Find where the given text appears and provide that cell's center as [x, y] coordinate. 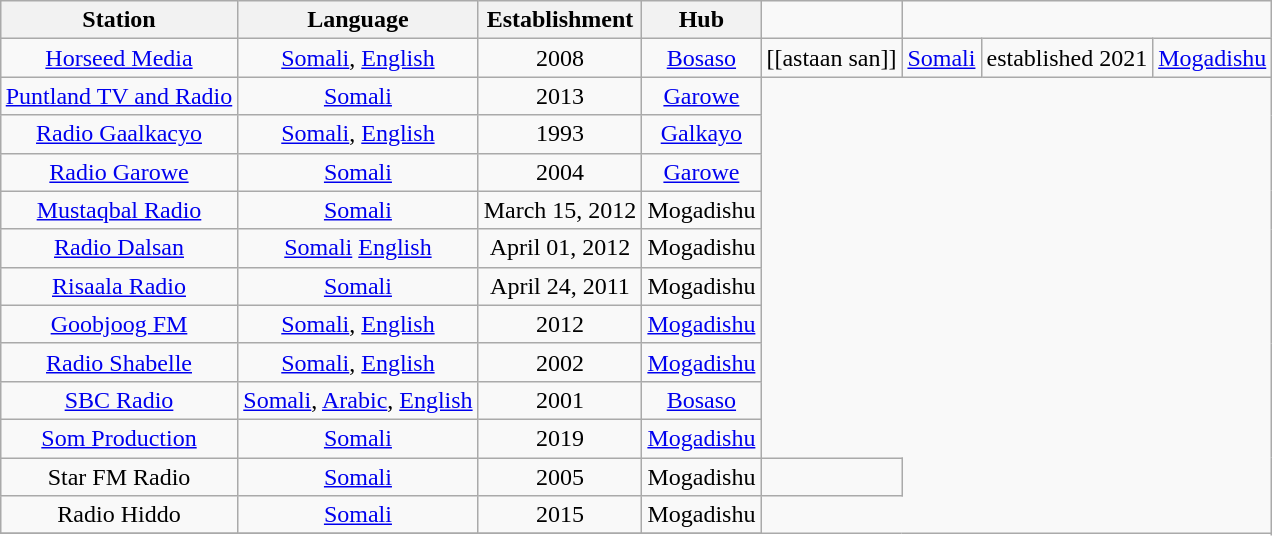
April 01, 2012 [560, 248]
Hub [702, 20]
Star FM Radio [119, 477]
Establishment [560, 20]
Horseed Media [119, 58]
Puntland TV and Radio [119, 96]
Radio Garowe [119, 172]
Somali English [358, 248]
[[astaan san]] [832, 58]
1993 [560, 134]
Radio Hiddo [119, 515]
Station [119, 20]
2019 [560, 438]
Radio Shabelle [119, 362]
Radio Gaalkacyo [119, 134]
2015 [560, 515]
Radio Dalsan [119, 248]
April 24, 2011 [560, 286]
Som Production [119, 438]
Language [358, 20]
2008 [560, 58]
March 15, 2012 [560, 210]
2004 [560, 172]
2001 [560, 400]
Risaala Radio [119, 286]
2012 [560, 324]
Mustaqbal Radio [119, 210]
Galkayo [702, 134]
SBC Radio [119, 400]
Goobjoog FM [119, 324]
2002 [560, 362]
Somali, Arabic, English [358, 400]
established 2021 [1067, 58]
2013 [560, 96]
2005 [560, 477]
